Identify which cell holds the provided text, then report its [x, y] central coordinate. 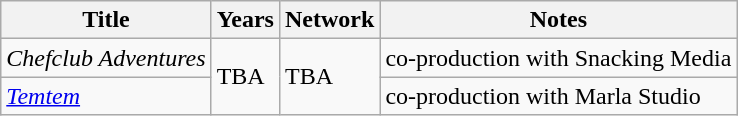
Network [329, 20]
Years [245, 20]
Chefclub Adventures [106, 58]
co-production with Snacking Media [558, 58]
Title [106, 20]
Notes [558, 20]
Temtem [106, 96]
co-production with Marla Studio [558, 96]
